Search for the cell housing the specified text and yield its (X, Y) center coordinate. 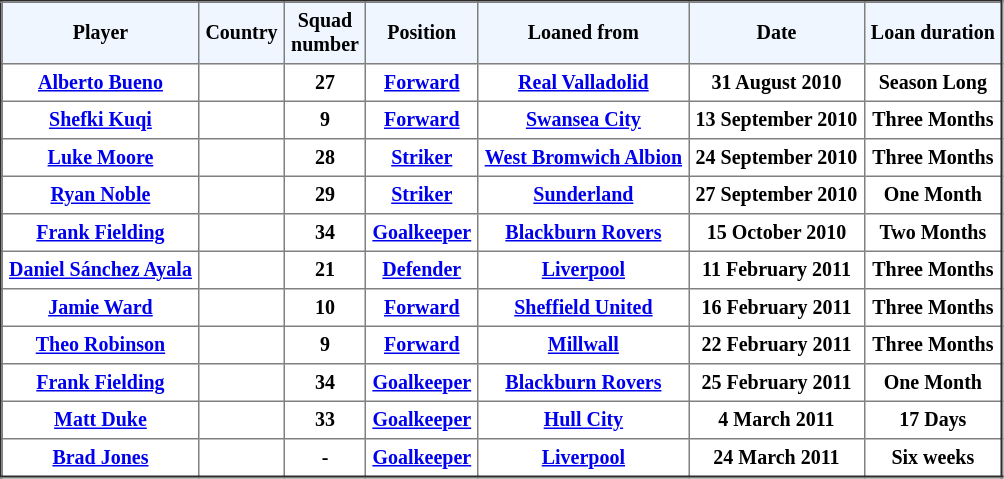
Loaned from (584, 33)
27 September 2010 (776, 195)
16 February 2011 (776, 308)
24 September 2010 (776, 158)
Date (776, 33)
Alberto Bueno (100, 83)
Position (422, 33)
24 March 2011 (776, 458)
Swansea City (584, 120)
Season Long (933, 83)
Sunderland (584, 195)
Squadnumber (324, 33)
- (324, 458)
31 August 2010 (776, 83)
Ryan Noble (100, 195)
Theo Robinson (100, 345)
Real Valladolid (584, 83)
Defender (422, 270)
Millwall (584, 345)
Brad Jones (100, 458)
Sheffield United (584, 308)
Daniel Sánchez Ayala (100, 270)
Luke Moore (100, 158)
25 February 2011 (776, 383)
13 September 2010 (776, 120)
28 (324, 158)
Two Months (933, 233)
10 (324, 308)
Shefki Kuqi (100, 120)
Six weeks (933, 458)
21 (324, 270)
4 March 2011 (776, 420)
Country (242, 33)
West Bromwich Albion (584, 158)
33 (324, 420)
Matt Duke (100, 420)
17 Days (933, 420)
22 February 2011 (776, 345)
Loan duration (933, 33)
29 (324, 195)
27 (324, 83)
Hull City (584, 420)
Player (100, 33)
Jamie Ward (100, 308)
15 October 2010 (776, 233)
11 February 2011 (776, 270)
